Identify which cell holds the provided text, then report its [X, Y] central coordinate. 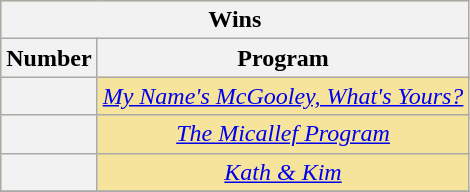
My Name's McGooley, What's Yours? [283, 96]
Program [283, 58]
Number [49, 58]
Wins [235, 20]
The Micallef Program [283, 134]
Kath & Kim [283, 172]
